Output the (x, y) coordinate of the center of the cell containing the given text.  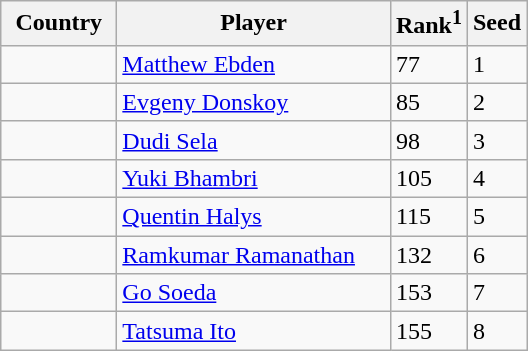
132 (428, 255)
Ramkumar Ramanathan (254, 255)
5 (496, 217)
Country (59, 24)
Quentin Halys (254, 217)
6 (496, 255)
3 (496, 140)
Yuki Bhambri (254, 178)
2 (496, 102)
155 (428, 331)
77 (428, 64)
Go Soeda (254, 293)
85 (428, 102)
Evgeny Donskoy (254, 102)
Dudi Sela (254, 140)
Rank1 (428, 24)
115 (428, 217)
98 (428, 140)
105 (428, 178)
4 (496, 178)
Tatsuma Ito (254, 331)
153 (428, 293)
7 (496, 293)
Player (254, 24)
Matthew Ebden (254, 64)
Seed (496, 24)
1 (496, 64)
8 (496, 331)
